Pinpoint the cell where the given text exists, returning its [X, Y] midpoint coordinate. 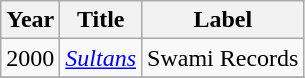
Title [101, 20]
Label [223, 20]
2000 [30, 58]
Year [30, 20]
Swami Records [223, 58]
Sultans [101, 58]
